Provide the (x, y) coordinate of the cell's center where the given text is located.  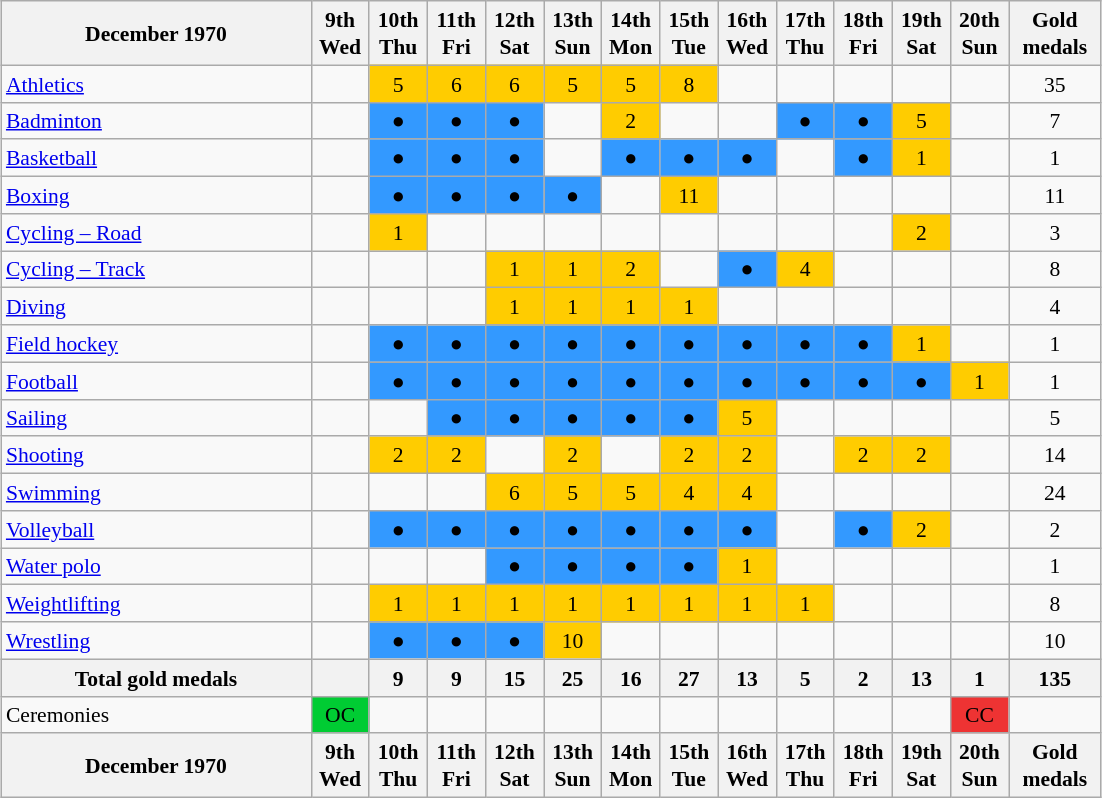
Shooting (156, 454)
27 (689, 678)
7 (1054, 120)
Sailing (156, 418)
Diving (156, 306)
Swimming (156, 492)
15 (514, 678)
24 (1054, 492)
3 (1054, 232)
14 (1054, 454)
135 (1054, 678)
Boxing (156, 194)
16 (631, 678)
Football (156, 380)
Wrestling (156, 640)
Ceremonies (156, 714)
OC (340, 714)
35 (1054, 84)
Field hockey (156, 344)
Weightlifting (156, 604)
Cycling – Track (156, 268)
Badminton (156, 120)
CC (979, 714)
Water polo (156, 566)
Basketball (156, 158)
Cycling – Road (156, 232)
25 (573, 678)
Total gold medals (156, 678)
Athletics (156, 84)
Volleyball (156, 528)
